Find where the given text appears and provide that cell's center as [X, Y] coordinate. 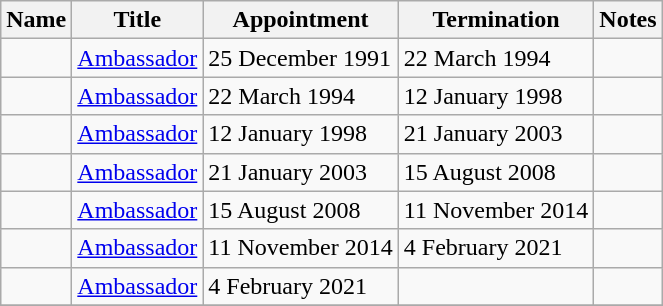
25 December 1991 [300, 58]
Title [138, 20]
Appointment [300, 20]
Notes [628, 20]
Termination [496, 20]
Name [36, 20]
